Output the (x, y) coordinate of the center of the cell containing the given text.  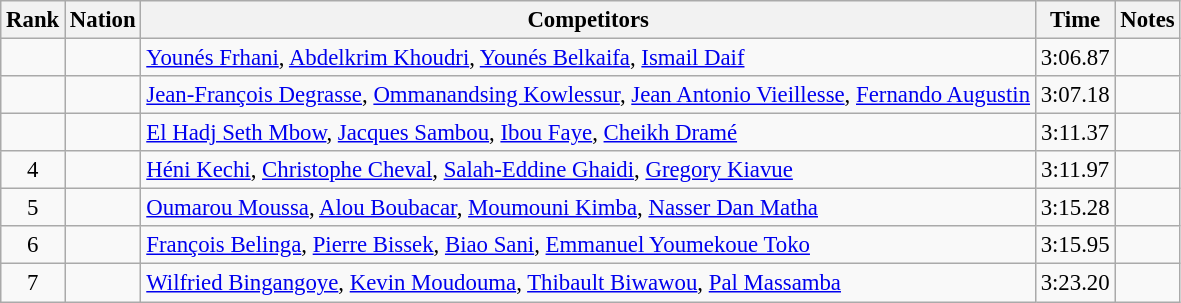
Rank (33, 20)
Younés Frhani, Abdelkrim Khoudri, Younés Belkaifa, Ismail Daif (588, 58)
3:11.37 (1075, 133)
Wilfried Bingangoye, Kevin Moudouma, Thibault Biwawou, Pal Massamba (588, 283)
Nation (103, 20)
3:11.97 (1075, 170)
Time (1075, 20)
Héni Kechi, Christophe Cheval, Salah-Eddine Ghaidi, Gregory Kiavue (588, 170)
3:15.28 (1075, 208)
3:23.20 (1075, 283)
3:15.95 (1075, 245)
François Belinga, Pierre Bissek, Biao Sani, Emmanuel Youmekoue Toko (588, 245)
3:07.18 (1075, 95)
3:06.87 (1075, 58)
7 (33, 283)
Oumarou Moussa, Alou Boubacar, Moumouni Kimba, Nasser Dan Matha (588, 208)
Competitors (588, 20)
5 (33, 208)
Jean-François Degrasse, Ommanandsing Kowlessur, Jean Antonio Vieillesse, Fernando Augustin (588, 95)
El Hadj Seth Mbow, Jacques Sambou, Ibou Faye, Cheikh Dramé (588, 133)
6 (33, 245)
4 (33, 170)
Notes (1148, 20)
